Pinpoint the cell where the given text exists, returning its [x, y] midpoint coordinate. 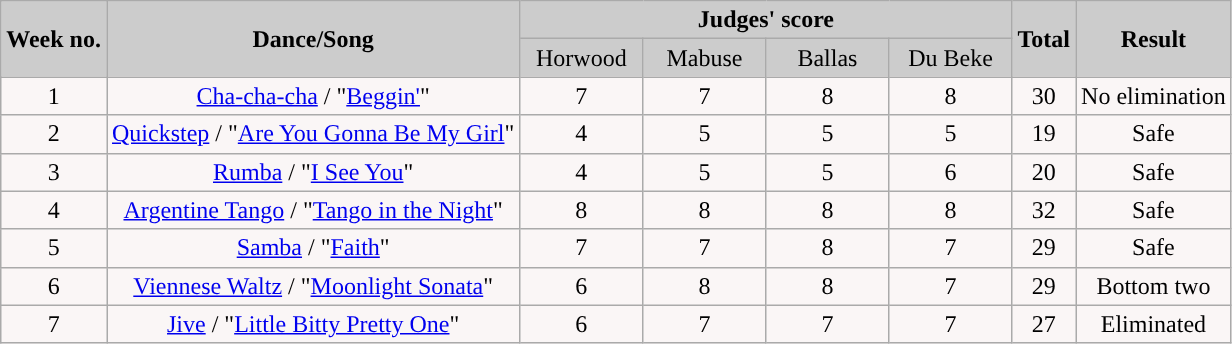
Result [1154, 39]
Cha-cha-cha / "Beggin'" [312, 96]
No elimination [1154, 96]
Eliminated [1154, 324]
Bottom two [1154, 286]
Samba / "Faith" [312, 248]
Rumba / "I See You" [312, 172]
2 [54, 134]
Argentine Tango / "Tango in the Night" [312, 210]
Du Beke [950, 58]
Judges' score [766, 20]
Week no. [54, 39]
32 [1044, 210]
Viennese Waltz / "Moonlight Sonata" [312, 286]
27 [1044, 324]
Mabuse [704, 58]
1 [54, 96]
3 [54, 172]
Ballas [828, 58]
20 [1044, 172]
19 [1044, 134]
Horwood [582, 58]
Dance/Song [312, 39]
30 [1044, 96]
Total [1044, 39]
Jive / "Little Bitty Pretty One" [312, 324]
Quickstep / "Are You Gonna Be My Girl" [312, 134]
